Find where the given text appears and provide that cell's center as (x, y) coordinate. 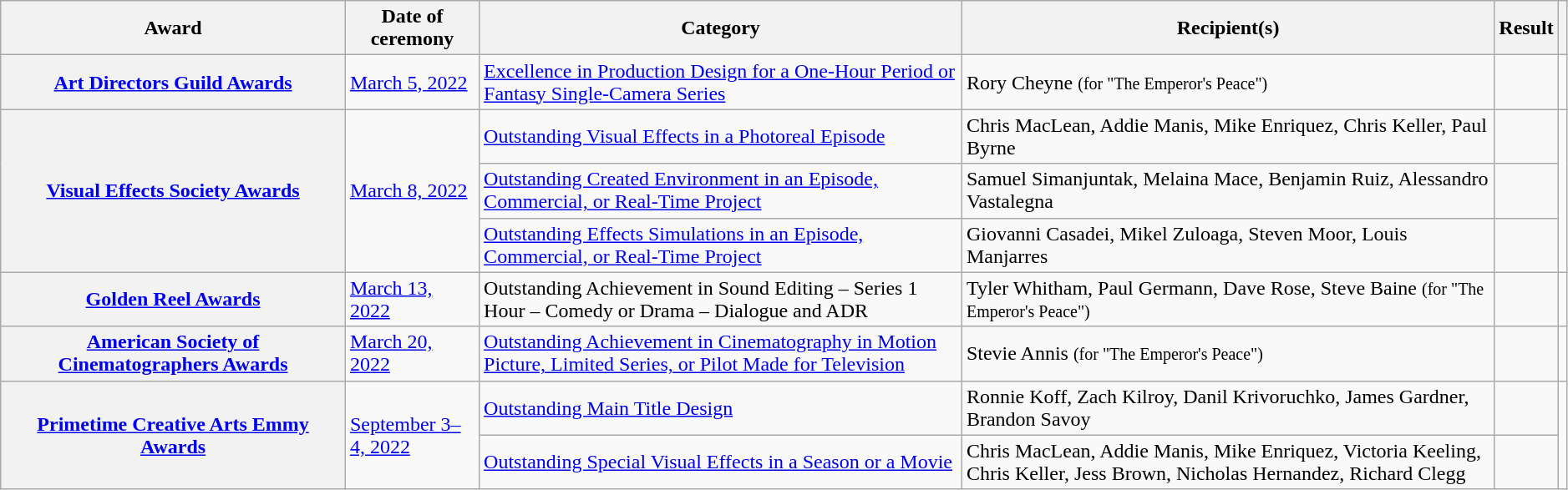
Outstanding Created Environment in an Episode, Commercial, or Real-Time Project (721, 190)
Outstanding Visual Effects in a Photoreal Episode (721, 137)
Outstanding Special Visual Effects in a Season or a Movie (721, 462)
Date of ceremony (412, 28)
Result (1526, 28)
March 13, 2022 (412, 299)
Stevie Annis (for "The Emperor's Peace") (1228, 354)
American Society of Cinematographers Awards (174, 354)
Recipient(s) (1228, 28)
September 3–4, 2022 (412, 435)
March 20, 2022 (412, 354)
Ronnie Koff, Zach Kilroy, Danil Krivoruchko, James Gardner, Brandon Savoy (1228, 407)
Outstanding Achievement in Sound Editing – Series 1 Hour – Comedy or Drama – Dialogue and ADR (721, 299)
Rory Cheyne (for "The Emperor's Peace") (1228, 82)
Outstanding Main Title Design (721, 407)
Art Directors Guild Awards (174, 82)
Award (174, 28)
Visual Effects Society Awards (174, 190)
Chris MacLean, Addie Manis, Mike Enriquez, Chris Keller, Paul Byrne (1228, 137)
Outstanding Achievement in Cinematography in Motion Picture, Limited Series, or Pilot Made for Television (721, 354)
Samuel Simanjuntak, Melaina Mace, Benjamin Ruiz, Alessandro Vastalegna (1228, 190)
March 8, 2022 (412, 190)
Giovanni Casadei, Mikel Zuloaga, Steven Moor, Louis Manjarres (1228, 245)
March 5, 2022 (412, 82)
Primetime Creative Arts Emmy Awards (174, 435)
Golden Reel Awards (174, 299)
Outstanding Effects Simulations in an Episode, Commercial, or Real-Time Project (721, 245)
Chris MacLean, Addie Manis, Mike Enriquez, Victoria Keeling, Chris Keller, Jess Brown, Nicholas Hernandez, Richard Clegg (1228, 462)
Tyler Whitham, Paul Germann, Dave Rose, Steve Baine (for "The Emperor's Peace") (1228, 299)
Category (721, 28)
Excellence in Production Design for a One-Hour Period or Fantasy Single-Camera Series (721, 82)
